Find where the given text appears and provide that cell's center as (X, Y) coordinate. 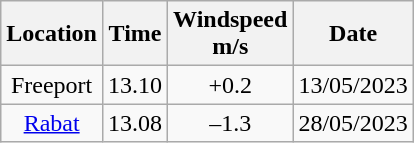
Freeport (52, 85)
Rabat (52, 123)
Time (134, 34)
Location (52, 34)
13/05/2023 (353, 85)
Windspeedm/s (230, 34)
+0.2 (230, 85)
–1.3 (230, 123)
13.08 (134, 123)
13.10 (134, 85)
Date (353, 34)
28/05/2023 (353, 123)
